Determine the [X, Y] coordinate at the center of the cell enclosing the given text.  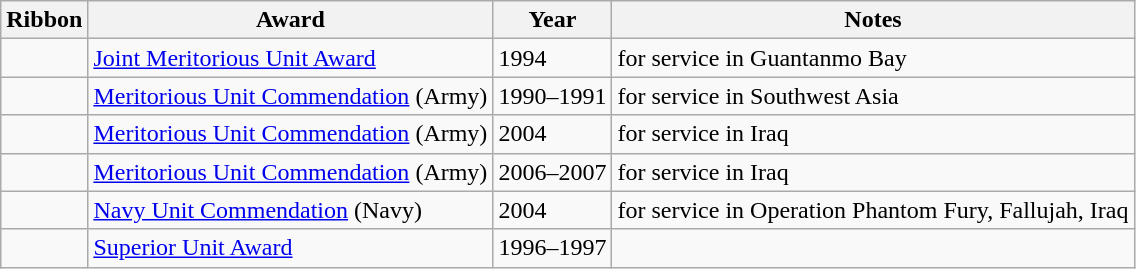
Award [290, 20]
1990–1991 [552, 96]
2006–2007 [552, 172]
Navy Unit Commendation (Navy) [290, 210]
Year [552, 20]
Notes [873, 20]
for service in Operation Phantom Fury, Fallujah, Iraq [873, 210]
Joint Meritorious Unit Award [290, 58]
1994 [552, 58]
for service in Southwest Asia [873, 96]
1996–1997 [552, 248]
for service in Guantanmo Bay [873, 58]
Ribbon [44, 20]
Superior Unit Award [290, 248]
